For the text-containing cell, return its midpoint in [x, y] coordinate format. 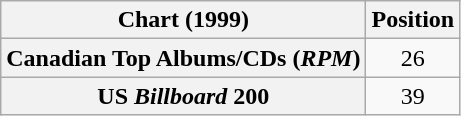
26 [413, 58]
Position [413, 20]
39 [413, 96]
Canadian Top Albums/CDs (RPM) [184, 58]
US Billboard 200 [184, 96]
Chart (1999) [184, 20]
